Return the [x, y] coordinate for the center point of the cell that contains the specified text.  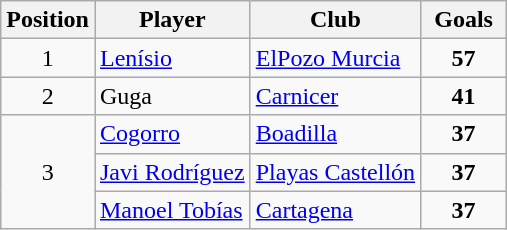
ElPozo Murcia [335, 58]
Manoel Tobías [172, 210]
Guga [172, 96]
Javi Rodríguez [172, 172]
Position [48, 20]
Player [172, 20]
Boadilla [335, 134]
3 [48, 172]
Club [335, 20]
1 [48, 58]
Lenísio [172, 58]
Goals [464, 20]
Carnicer [335, 96]
41 [464, 96]
Playas Castellón [335, 172]
2 [48, 96]
Cartagena [335, 210]
57 [464, 58]
Cogorro [172, 134]
